From the cell containing the given text, extract its center point as [x, y] coordinate. 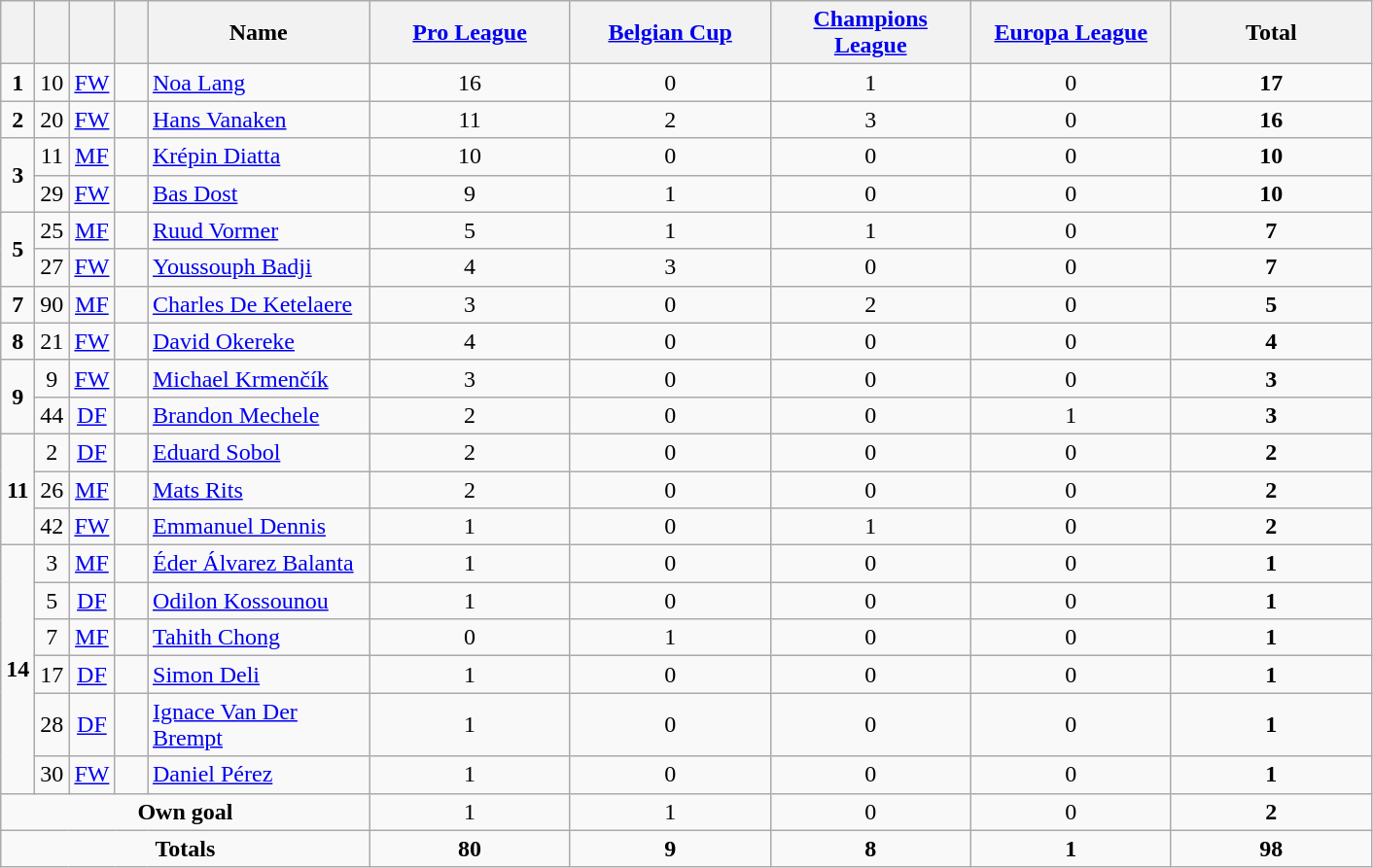
Emmanuel Dennis [259, 527]
Simon Deli [259, 675]
21 [53, 341]
25 [53, 230]
Ruud Vormer [259, 230]
Mats Rits [259, 489]
Charles De Ketelaere [259, 304]
14 [18, 669]
44 [53, 415]
28 [53, 725]
20 [53, 120]
98 [1271, 849]
42 [53, 527]
Belgian Cup [670, 33]
Europa League [1071, 33]
Totals [185, 849]
Own goal [185, 812]
Ignace Van Der Brempt [259, 725]
90 [53, 304]
David Okereke [259, 341]
Odilon Kossounou [259, 601]
Name [259, 33]
27 [53, 267]
Tahith Chong [259, 638]
Brandon Mechele [259, 415]
30 [53, 775]
Krépin Diatta [259, 156]
Champions League [870, 33]
Hans Vanaken [259, 120]
Éder Álvarez Balanta [259, 564]
26 [53, 489]
Noa Lang [259, 83]
Eduard Sobol [259, 452]
29 [53, 193]
Youssouph Badji [259, 267]
Total [1271, 33]
Daniel Pérez [259, 775]
Michael Krmenčík [259, 378]
80 [470, 849]
Pro League [470, 33]
Bas Dost [259, 193]
